From the cell containing the given text, extract its center point as [x, y] coordinate. 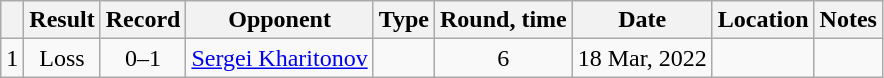
1 [12, 58]
Record [143, 20]
Opponent [280, 20]
Loss [62, 58]
Round, time [503, 20]
Notes [848, 20]
Location [763, 20]
18 Mar, 2022 [642, 58]
Date [642, 20]
6 [503, 58]
Type [404, 20]
Sergei Kharitonov [280, 58]
Result [62, 20]
0–1 [143, 58]
